Find where the given text appears and provide that cell's center as [X, Y] coordinate. 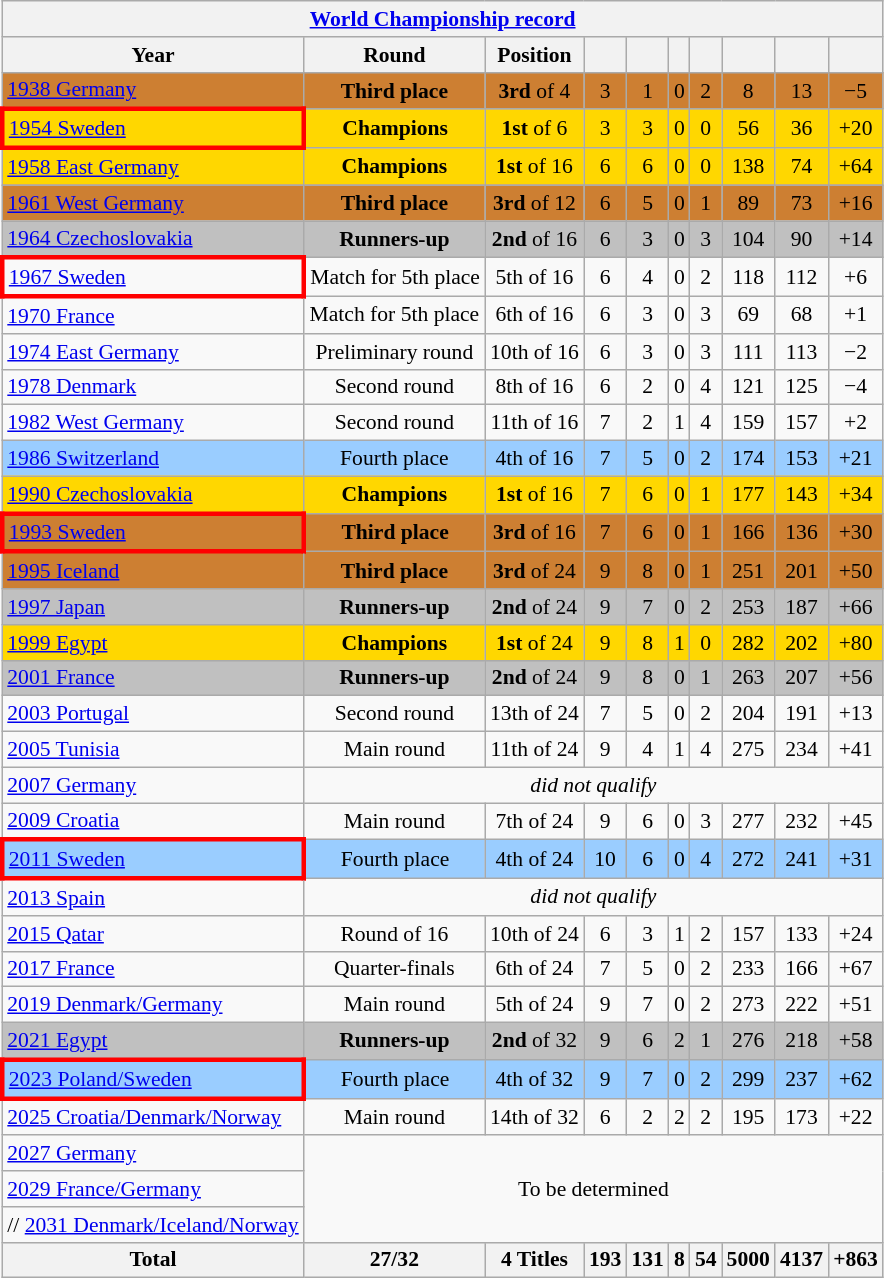
+50 [856, 570]
2003 Portugal [152, 714]
1995 Iceland [152, 570]
1997 Japan [152, 607]
2001 France [152, 678]
To be determined [594, 1190]
2009 Croatia [152, 822]
2019 Denmark/Germany [152, 1005]
2011 Sweden [152, 860]
5th of 16 [534, 278]
54 [706, 1260]
4137 [802, 1260]
3rd of 4 [534, 90]
2017 France [152, 969]
251 [748, 570]
Position [534, 55]
1978 Denmark [152, 387]
111 [748, 352]
234 [802, 750]
237 [802, 1080]
218 [802, 1042]
89 [748, 203]
143 [802, 494]
+51 [856, 1005]
10th of 24 [534, 934]
+66 [856, 607]
6th of 16 [534, 316]
1986 Switzerland [152, 459]
13th of 24 [534, 714]
World Championship record [442, 19]
202 [802, 643]
5000 [748, 1260]
1958 East Germany [152, 166]
13 [802, 90]
118 [748, 278]
187 [802, 607]
+24 [856, 934]
2029 France/Germany [152, 1189]
299 [748, 1080]
+30 [856, 532]
222 [802, 1005]
11th of 24 [534, 750]
10 [606, 860]
−2 [856, 352]
8th of 16 [534, 387]
193 [606, 1260]
232 [802, 822]
1st of 24 [534, 643]
+58 [856, 1042]
6th of 24 [534, 969]
173 [802, 1116]
+34 [856, 494]
2nd of 32 [534, 1042]
3rd of 24 [534, 570]
159 [748, 423]
+31 [856, 860]
1st of 6 [534, 130]
2021 Egypt [152, 1042]
174 [748, 459]
177 [748, 494]
2027 Germany [152, 1154]
282 [748, 643]
276 [748, 1042]
2023 Poland/Sweden [152, 1080]
112 [802, 278]
1974 East Germany [152, 352]
3rd of 16 [534, 532]
Total [152, 1260]
121 [748, 387]
7th of 24 [534, 822]
−4 [856, 387]
+2 [856, 423]
Year [152, 55]
2013 Spain [152, 898]
+80 [856, 643]
Round of 16 [394, 934]
−5 [856, 90]
Round [394, 55]
4th of 16 [534, 459]
138 [748, 166]
263 [748, 678]
+67 [856, 969]
+45 [856, 822]
136 [802, 532]
277 [748, 822]
1999 Egypt [152, 643]
2nd of 16 [534, 240]
273 [748, 1005]
Preliminary round [394, 352]
10th of 16 [534, 352]
+22 [856, 1116]
204 [748, 714]
14th of 32 [534, 1116]
113 [802, 352]
+41 [856, 750]
1993 Sweden [152, 532]
+13 [856, 714]
90 [802, 240]
275 [748, 750]
4th of 24 [534, 860]
+56 [856, 678]
104 [748, 240]
74 [802, 166]
125 [802, 387]
5th of 24 [534, 1005]
+1 [856, 316]
36 [802, 130]
233 [748, 969]
+62 [856, 1080]
1961 West Germany [152, 203]
272 [748, 860]
241 [802, 860]
3rd of 12 [534, 203]
201 [802, 570]
2025 Croatia/Denmark/Norway [152, 1116]
191 [802, 714]
153 [802, 459]
+6 [856, 278]
69 [748, 316]
11th of 16 [534, 423]
2015 Qatar [152, 934]
1954 Sweden [152, 130]
4 Titles [534, 1260]
1938 Germany [152, 90]
+863 [856, 1260]
1967 Sweden [152, 278]
253 [748, 607]
1964 Czechoslovakia [152, 240]
// 2031 Denmark/Iceland/Norway [152, 1225]
4th of 32 [534, 1080]
1990 Czechoslovakia [152, 494]
1970 France [152, 316]
+14 [856, 240]
1982 West Germany [152, 423]
56 [748, 130]
27/32 [394, 1260]
+21 [856, 459]
68 [802, 316]
+16 [856, 203]
207 [802, 678]
+64 [856, 166]
2005 Tunisia [152, 750]
195 [748, 1116]
73 [802, 203]
131 [648, 1260]
2007 Germany [152, 785]
Quarter-finals [394, 969]
+20 [856, 130]
133 [802, 934]
